Locate the cell with the specified text and output its [X, Y] center coordinate. 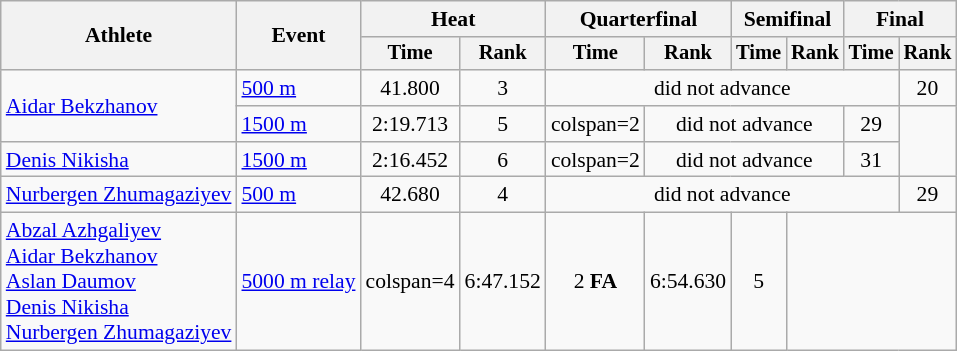
6 [503, 160]
41.800 [410, 88]
6:54.630 [688, 282]
4 [503, 195]
colspan=4 [410, 282]
2:19.713 [410, 124]
42.680 [410, 195]
3 [503, 88]
31 [872, 160]
20 [928, 88]
Event [298, 36]
2:16.452 [410, 160]
Semifinal [787, 19]
Aidar Bekzhanov [119, 106]
Abzal AzhgaliyevAidar BekzhanovAslan DaumovDenis NikishaNurbergen Zhumagaziyev [119, 282]
Quarterfinal [638, 19]
Final [900, 19]
Athlete [119, 36]
Heat [452, 19]
2 FA [596, 282]
5000 m relay [298, 282]
6:47.152 [503, 282]
Nurbergen Zhumagaziyev [119, 195]
Denis Nikisha [119, 160]
